Provide the [x, y] coordinate of the cell's center where the given text is located.  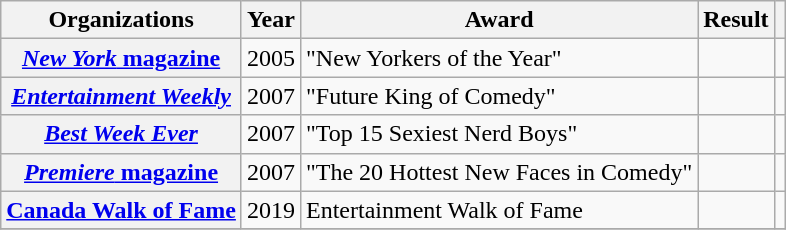
Entertainment Weekly [122, 96]
Award [498, 20]
Entertainment Walk of Fame [498, 210]
"The 20 Hottest New Faces in Comedy" [498, 172]
New York magazine [122, 58]
2019 [270, 210]
Result [736, 20]
"New Yorkers of the Year" [498, 58]
2005 [270, 58]
Year [270, 20]
Canada Walk of Fame [122, 210]
Best Week Ever [122, 134]
Premiere magazine [122, 172]
"Top 15 Sexiest Nerd Boys" [498, 134]
Organizations [122, 20]
"Future King of Comedy" [498, 96]
